Output the (x, y) coordinate of the center of the cell containing the given text.  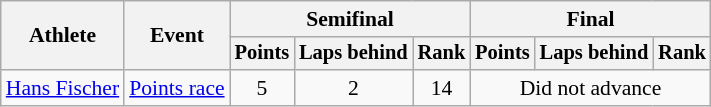
Final (590, 19)
Points race (176, 88)
5 (262, 88)
Athlete (62, 36)
Hans Fischer (62, 88)
Event (176, 36)
14 (442, 88)
Did not advance (590, 88)
Semifinal (350, 19)
2 (354, 88)
